Return the [X, Y] coordinate for the center point of the cell that contains the specified text.  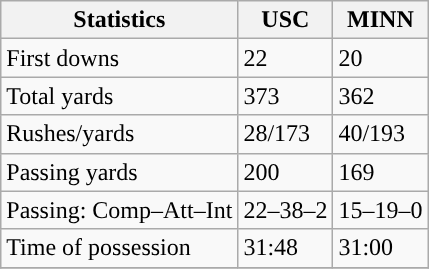
31:48 [286, 248]
15–19–0 [380, 210]
20 [380, 58]
200 [286, 172]
Total yards [120, 96]
22 [286, 58]
Rushes/yards [120, 134]
First downs [120, 58]
22–38–2 [286, 210]
Statistics [120, 20]
31:00 [380, 248]
169 [380, 172]
28/173 [286, 134]
USC [286, 20]
Time of possession [120, 248]
Passing yards [120, 172]
373 [286, 96]
362 [380, 96]
MINN [380, 20]
Passing: Comp–Att–Int [120, 210]
40/193 [380, 134]
